For the text-containing cell, return its midpoint in [x, y] coordinate format. 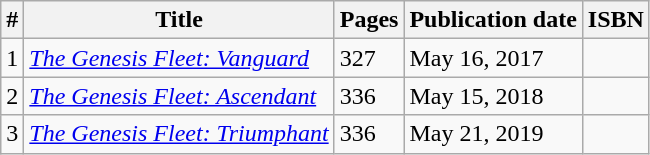
# [12, 20]
Title [179, 20]
The Genesis Fleet: Triumphant [179, 134]
2 [12, 96]
The Genesis Fleet: Vanguard [179, 58]
Pages [369, 20]
Publication date [493, 20]
ISBN [616, 20]
May 21, 2019 [493, 134]
1 [12, 58]
The Genesis Fleet: Ascendant [179, 96]
3 [12, 134]
May 15, 2018 [493, 96]
327 [369, 58]
May 16, 2017 [493, 58]
